Determine the (X, Y) coordinate at the center of the cell enclosing the given text.  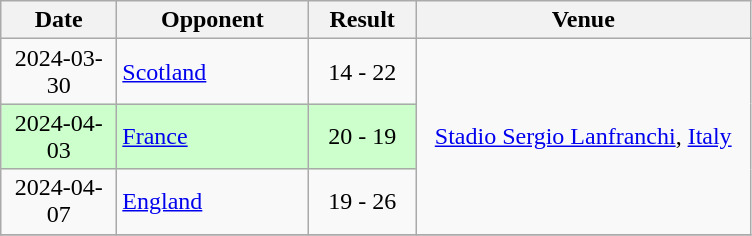
20 - 19 (362, 136)
2024-04-07 (59, 202)
14 - 22 (362, 72)
Result (362, 20)
Opponent (212, 20)
19 - 26 (362, 202)
Venue (583, 20)
Scotland (212, 72)
England (212, 202)
2024-03-30 (59, 72)
Stadio Sergio Lanfranchi, Italy (583, 136)
France (212, 136)
2024-04-03 (59, 136)
Date (59, 20)
